Determine the [x, y] coordinate at the center of the cell enclosing the given text.  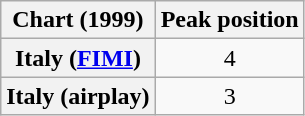
Chart (1999) [78, 20]
4 [230, 58]
3 [230, 96]
Italy (airplay) [78, 96]
Italy (FIMI) [78, 58]
Peak position [230, 20]
